Provide the [X, Y] coordinate of the cell's center where the given text is located.  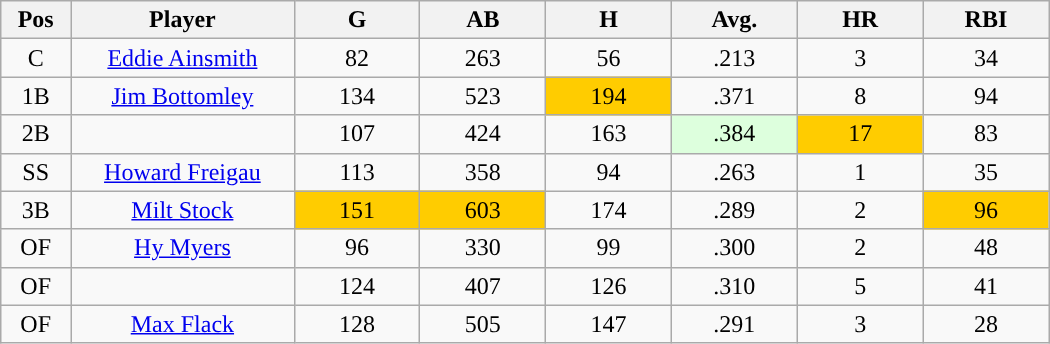
263 [483, 58]
Howard Freigau [183, 172]
3B [36, 210]
48 [986, 248]
Eddie Ainsmith [183, 58]
99 [609, 248]
147 [609, 324]
.213 [734, 58]
1B [36, 96]
128 [357, 324]
Milt Stock [183, 210]
35 [986, 172]
SS [36, 172]
194 [609, 96]
.310 [734, 286]
C [36, 58]
107 [357, 134]
330 [483, 248]
8 [860, 96]
358 [483, 172]
.300 [734, 248]
83 [986, 134]
17 [860, 134]
.289 [734, 210]
41 [986, 286]
151 [357, 210]
126 [609, 286]
.291 [734, 324]
424 [483, 134]
Avg. [734, 20]
56 [609, 58]
.263 [734, 172]
1 [860, 172]
H [609, 20]
Max Flack [183, 324]
28 [986, 324]
G [357, 20]
AB [483, 20]
Player [183, 20]
RBI [986, 20]
174 [609, 210]
163 [609, 134]
82 [357, 58]
Jim Bottomley [183, 96]
407 [483, 286]
505 [483, 324]
.371 [734, 96]
Pos [36, 20]
2B [36, 134]
HR [860, 20]
603 [483, 210]
113 [357, 172]
.384 [734, 134]
134 [357, 96]
Hy Myers [183, 248]
523 [483, 96]
124 [357, 286]
34 [986, 58]
5 [860, 286]
